Locate the cell with the specified text and output its (x, y) center coordinate. 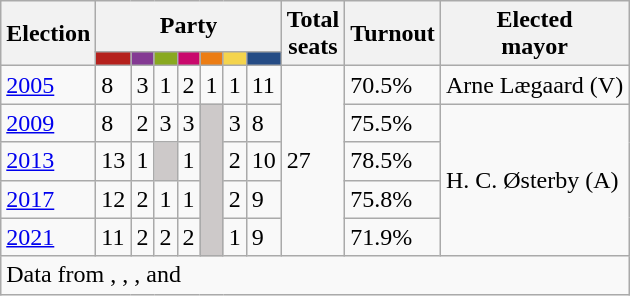
2005 (48, 85)
10 (264, 161)
27 (313, 161)
Arne Lægaard (V) (534, 85)
75.8% (393, 199)
13 (114, 161)
70.5% (393, 85)
Totalseats (313, 34)
H. C. Østerby (A) (534, 180)
Turnout (393, 34)
78.5% (393, 161)
2013 (48, 161)
75.5% (393, 123)
2017 (48, 199)
2021 (48, 237)
Electedmayor (534, 34)
Data from , , , and (315, 275)
71.9% (393, 237)
Party (188, 26)
12 (114, 199)
Election (48, 34)
2009 (48, 123)
